Scan for the cell matching the given text and deliver its (X, Y) coordinate at center. 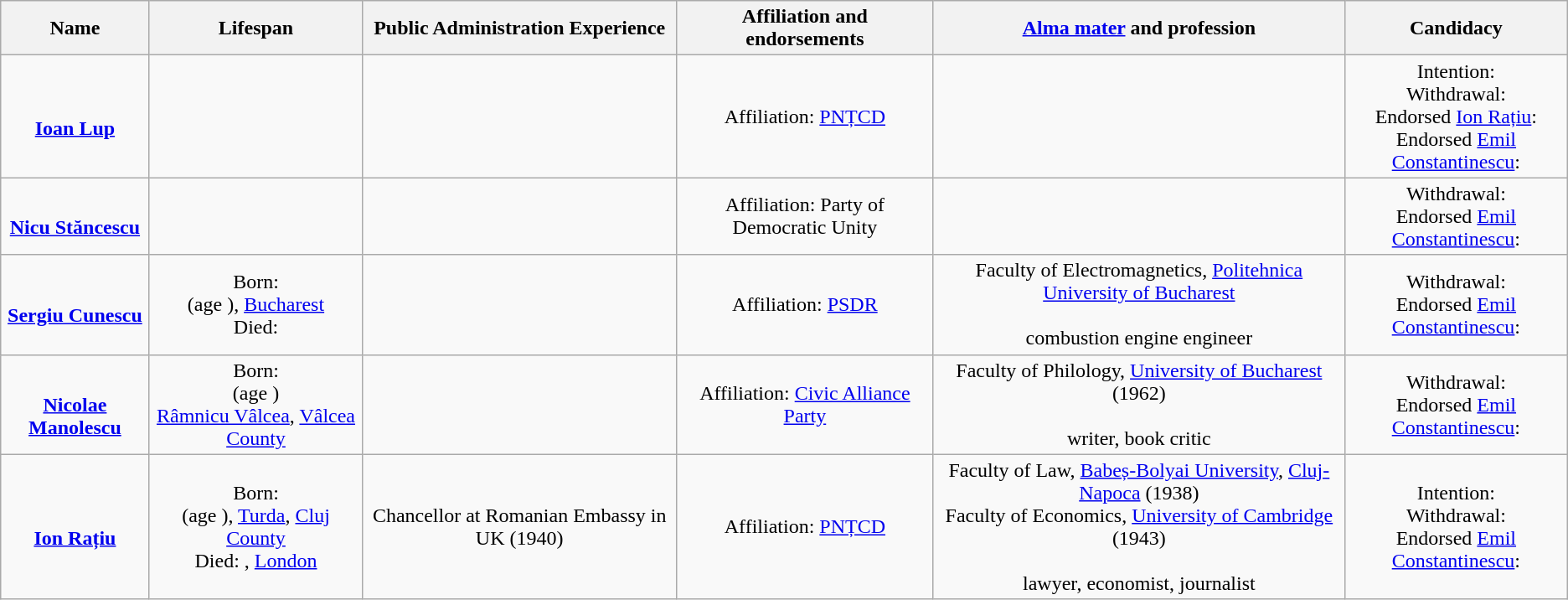
Faculty of Law, Babeș-Bolyai University, Cluj-Napoca (1938)Faculty of Economics, University of Cambridge (1943)lawyer, economist, journalist (1139, 526)
Ioan Lup (75, 116)
Intention: Withdrawal: Endorsed Ion Rațiu: Endorsed Emil Constantinescu: (1456, 116)
Candidacy (1456, 28)
Nicolae Manolescu (75, 404)
Sergiu Cunescu (75, 305)
Affiliation: PSDR (806, 305)
Born: (age )Râmnicu Vâlcea, Vâlcea County (256, 404)
Name (75, 28)
Public Administration Experience (519, 28)
Lifespan (256, 28)
Affiliation: Civic Alliance Party (806, 404)
Chancellor at Romanian Embassy in UK (1940) (519, 526)
Alma mater and profession (1139, 28)
Faculty of Electromagnetics, Politehnica University of Bucharestcombustion engine engineer (1139, 305)
Intention: Withdrawal: Endorsed Emil Constantinescu: (1456, 526)
Affiliation and endorsements (806, 28)
Born: (age ), Turda, Cluj CountyDied: , London (256, 526)
Ion Rațiu (75, 526)
Born: (age ), BucharestDied: (256, 305)
Faculty of Philology, University of Bucharest (1962)writer, book critic (1139, 404)
Affiliation: Party of Democratic Unity (806, 216)
Nicu Stăncescu (75, 216)
